Provide the (X, Y) coordinate of the cell's center where the given text is located.  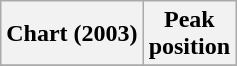
Chart (2003) (72, 34)
Peak position (189, 34)
